Search for the cell housing the specified text and yield its (X, Y) center coordinate. 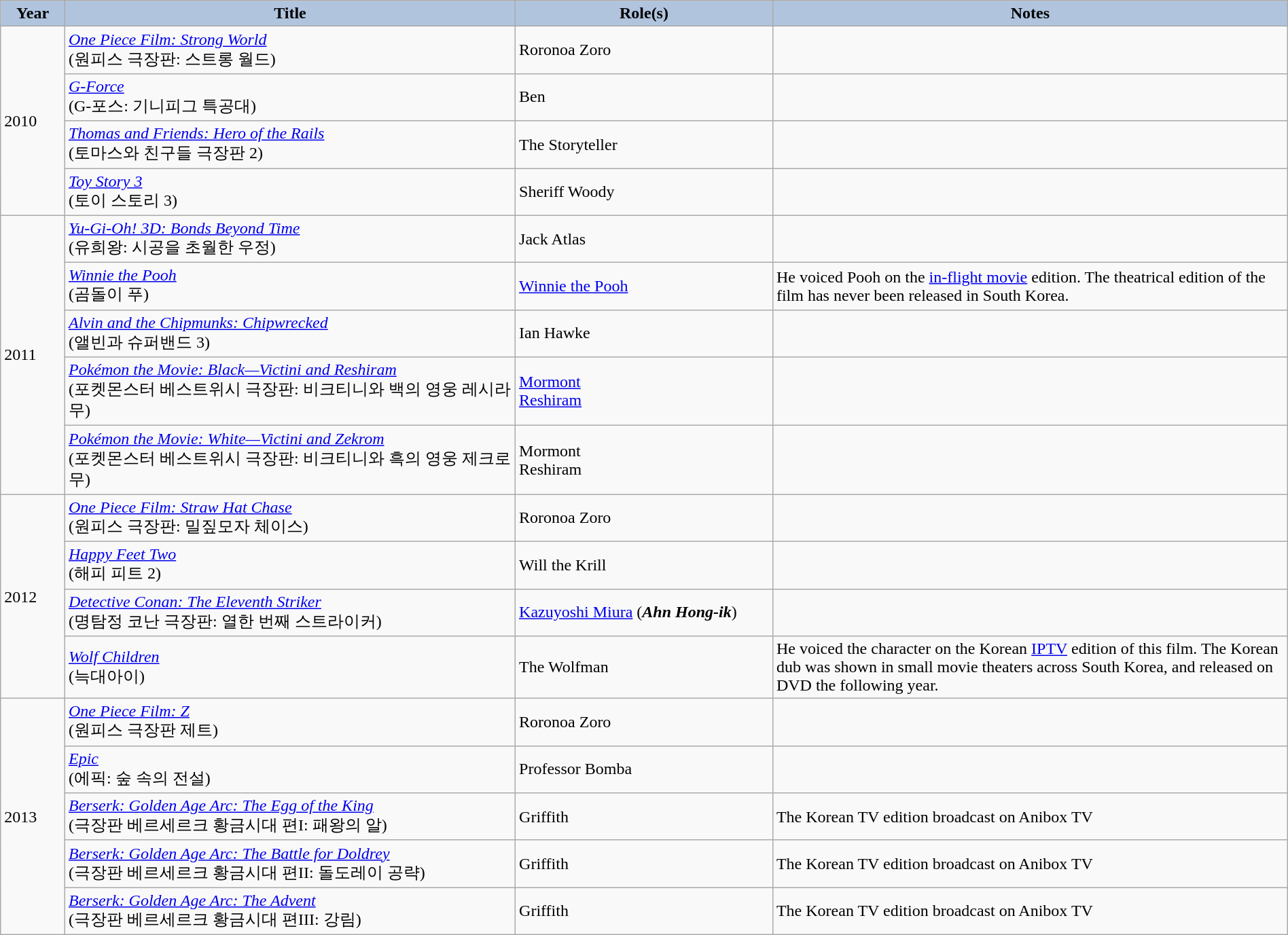
One Piece Film: Straw Hat Chase(원피스 극장판: 밀짚모자 체이스) (289, 518)
Winnie the Pooh (644, 287)
Epic(에픽: 숲 속의 전설) (289, 769)
Will the Krill (644, 565)
Detective Conan: The Eleventh Striker(명탐정 코난 극장판: 열한 번째 스트라이커) (289, 612)
2012 (33, 596)
Year (33, 14)
Jack Atlas (644, 239)
Ben (644, 97)
Pokémon the Movie: Black—Victini and Reshiram(포켓몬스터 베스트위시 극장판: 비크티니와 백의 영웅 레시라무) (289, 391)
Title (289, 14)
Pokémon the Movie: White—Victini and Zekrom(포켓몬스터 베스트위시 극장판: 비크티니와 흑의 영웅 제크로무) (289, 460)
2011 (33, 354)
The Storyteller (644, 145)
Sheriff Woody (644, 192)
Kazuyoshi Miura (Ahn Hong-ik) (644, 612)
Happy Feet Two(해피 피트 2) (289, 565)
Role(s) (644, 14)
Thomas and Friends: Hero of the Rails(토마스와 친구들 극장판 2) (289, 145)
Notes (1030, 14)
Toy Story 3(토이 스토리 3) (289, 192)
Alvin and the Chipmunks: Chipwrecked(앨빈과 슈퍼밴드 3) (289, 333)
2010 (33, 121)
He voiced Pooh on the in-flight movie edition. The theatrical edition of the film has never been released in South Korea. (1030, 287)
2013 (33, 817)
Winnie the Pooh(곰돌이 푸) (289, 287)
One Piece Film: Z(원피스 극장판 제트) (289, 722)
Ian Hawke (644, 333)
Berserk: Golden Age Arc: The Egg of the King(극장판 베르세르크 황금시대 편I: 패왕의 알) (289, 817)
G-Force(G-포스: 기니피그 특공대) (289, 97)
The Wolfman (644, 667)
Berserk: Golden Age Arc: The Battle for Doldrey(극장판 베르세르크 황금시대 편II: 돌도레이 공략) (289, 864)
Yu-Gi-Oh! 3D: Bonds Beyond Time(유희왕: 시공을 초월한 우정) (289, 239)
Professor Bomba (644, 769)
Berserk: Golden Age Arc: The Advent(극장판 베르세르크 황금시대 편III: 강림) (289, 911)
One Piece Film: Strong World(원피스 극장판: 스트롱 월드) (289, 50)
Wolf Children(늑대아이) (289, 667)
